From the cell containing the given text, extract its center point as (x, y) coordinate. 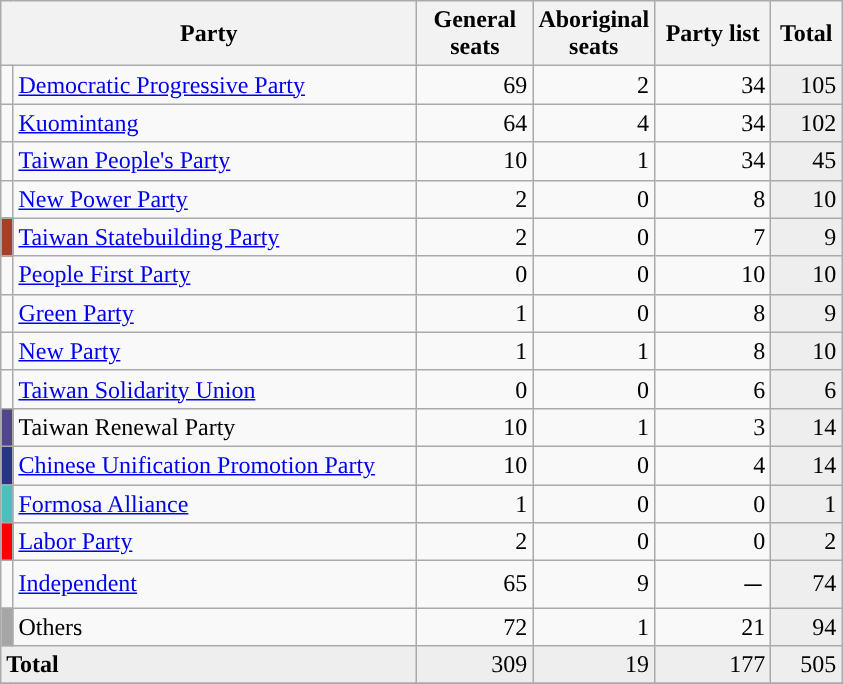
－ (713, 584)
Green Party (215, 313)
Aboriginal seats (594, 34)
Democratic Progressive Party (215, 85)
Independent (215, 584)
21 (713, 627)
New Power Party (215, 199)
Kuomintang (215, 123)
94 (806, 627)
Taiwan People's Party (215, 161)
Taiwan Renewal Party (215, 427)
105 (806, 85)
3 (713, 427)
69 (475, 85)
Taiwan Solidarity Union (215, 389)
45 (806, 161)
Labor Party (215, 542)
505 (806, 665)
65 (475, 584)
General seats (475, 34)
New Party (215, 351)
Party (209, 34)
People First Party (215, 275)
102 (806, 123)
Others (215, 627)
7 (713, 237)
Party list (713, 34)
177 (713, 665)
Chinese Unification Promotion Party (215, 465)
72 (475, 627)
74 (806, 584)
19 (594, 665)
Taiwan Statebuilding Party (215, 237)
64 (475, 123)
Formosa Alliance (215, 503)
309 (475, 665)
